Extract the (x, y) coordinate from the center of the cell holding the provided text.  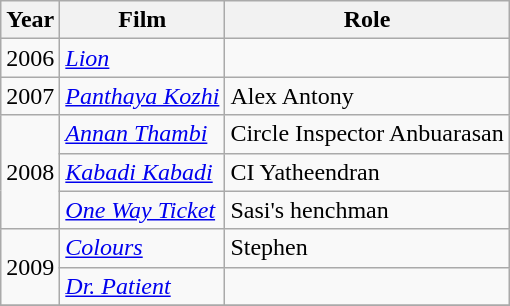
2007 (30, 96)
Film (142, 20)
CI Yatheendran (367, 172)
Annan Thambi (142, 134)
Colours (142, 248)
Circle Inspector Anbuarasan (367, 134)
Alex Antony (367, 96)
Year (30, 20)
Stephen (367, 248)
Dr. Patient (142, 286)
Role (367, 20)
2009 (30, 267)
Kabadi Kabadi (142, 172)
One Way Ticket (142, 210)
Sasi's henchman (367, 210)
2008 (30, 172)
2006 (30, 58)
Lion (142, 58)
Panthaya Kozhi (142, 96)
